For the text-containing cell, return its midpoint in (X, Y) coordinate format. 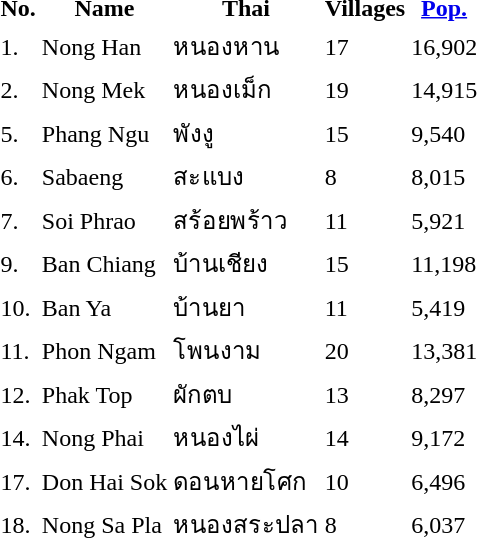
19 (364, 90)
Sabaeng (104, 176)
Nong Mek (104, 90)
Nong Han (104, 46)
Ban Chiang (104, 264)
ผักตบ (246, 394)
สร้อยพร้าว (246, 220)
Ban Ya (104, 307)
Phon Ngam (104, 350)
10 (364, 481)
Don Hai Sok (104, 481)
Phak Top (104, 394)
หนองเม็ก (246, 90)
บ้านเชียง (246, 264)
Soi Phrao (104, 220)
8 (364, 176)
14 (364, 438)
พังงู (246, 133)
Nong Phai (104, 438)
หนองหาน (246, 46)
17 (364, 46)
20 (364, 350)
โพนงาม (246, 350)
ดอนหายโศก (246, 481)
Phang Ngu (104, 133)
สะแบง (246, 176)
13 (364, 394)
หนองไผ่ (246, 438)
บ้านยา (246, 307)
